From the cell containing the given text, extract its center point as [x, y] coordinate. 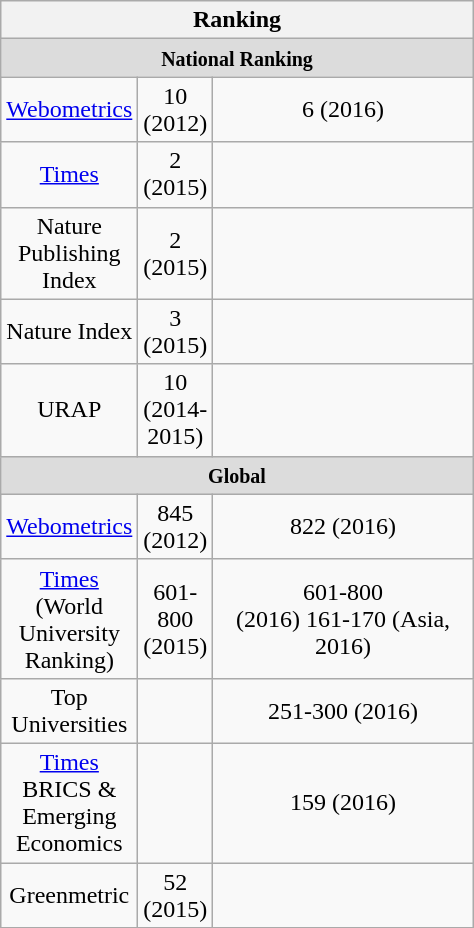
822 (2016) [343, 526]
601-800(2016) 161-170 (Asia, 2016) [343, 618]
6 (2016) [343, 110]
Times [70, 174]
601-800 (2015) [176, 618]
3 (2015) [176, 332]
Global [237, 475]
159 (2016) [343, 802]
TimesBRICS & Emerging Economics [70, 802]
10 (2012) [176, 110]
Times(World University Ranking) [70, 618]
National Ranking [237, 58]
Nature Publishing Index [70, 253]
Greenmetric [70, 894]
845 (2012) [176, 526]
Nature Index [70, 332]
10 (2014-2015) [176, 410]
52 (2015) [176, 894]
URAP [70, 410]
Ranking [237, 20]
Top Universities [70, 710]
251-300 (2016) [343, 710]
